Return the (x, y) coordinate for the center point of the cell that contains the specified text.  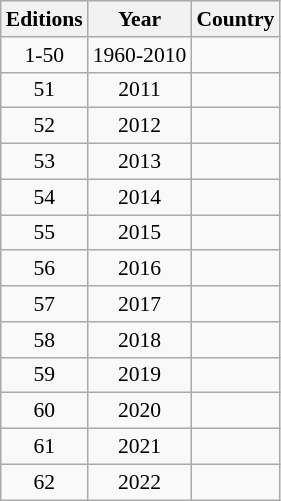
1-50 (44, 55)
1960-2010 (140, 55)
2016 (140, 269)
57 (44, 304)
2012 (140, 126)
52 (44, 126)
2021 (140, 447)
Year (140, 19)
2014 (140, 197)
51 (44, 90)
2017 (140, 304)
Editions (44, 19)
2022 (140, 482)
2013 (140, 162)
60 (44, 411)
56 (44, 269)
59 (44, 375)
2019 (140, 375)
55 (44, 233)
61 (44, 447)
2020 (140, 411)
53 (44, 162)
2018 (140, 340)
2011 (140, 90)
62 (44, 482)
54 (44, 197)
Country (235, 19)
58 (44, 340)
2015 (140, 233)
